Detect which cell encompasses the target text, then output its [X, Y] center coordinate. 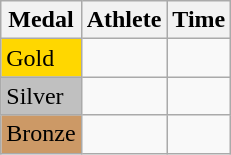
Silver [41, 96]
Medal [41, 20]
Athlete [124, 20]
Gold [41, 58]
Time [199, 20]
Bronze [41, 134]
